Identify which cell holds the provided text, then report its [X, Y] central coordinate. 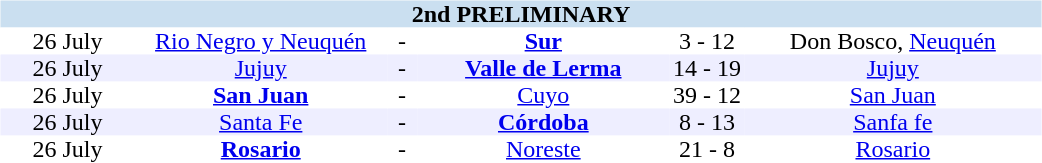
Don Bosco, Neuquén [892, 42]
Sanfa fe [892, 122]
39 - 12 [707, 96]
Noreste [544, 150]
Córdoba [544, 122]
Valle de Lerma [544, 68]
Rio Negro y Neuquén [260, 42]
Cuyo [544, 96]
Sur [544, 42]
Santa Fe [260, 122]
21 - 8 [707, 150]
8 - 13 [707, 122]
2nd PRELIMINARY [520, 14]
14 - 19 [707, 68]
3 - 12 [707, 42]
